Return the (X, Y) coordinate for the center point of the cell that contains the specified text.  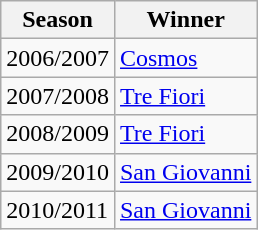
2010/2011 (58, 210)
Winner (185, 20)
Cosmos (185, 58)
2007/2008 (58, 96)
2008/2009 (58, 134)
Season (58, 20)
2006/2007 (58, 58)
2009/2010 (58, 172)
